Output the [X, Y] coordinate of the center of the cell containing the given text.  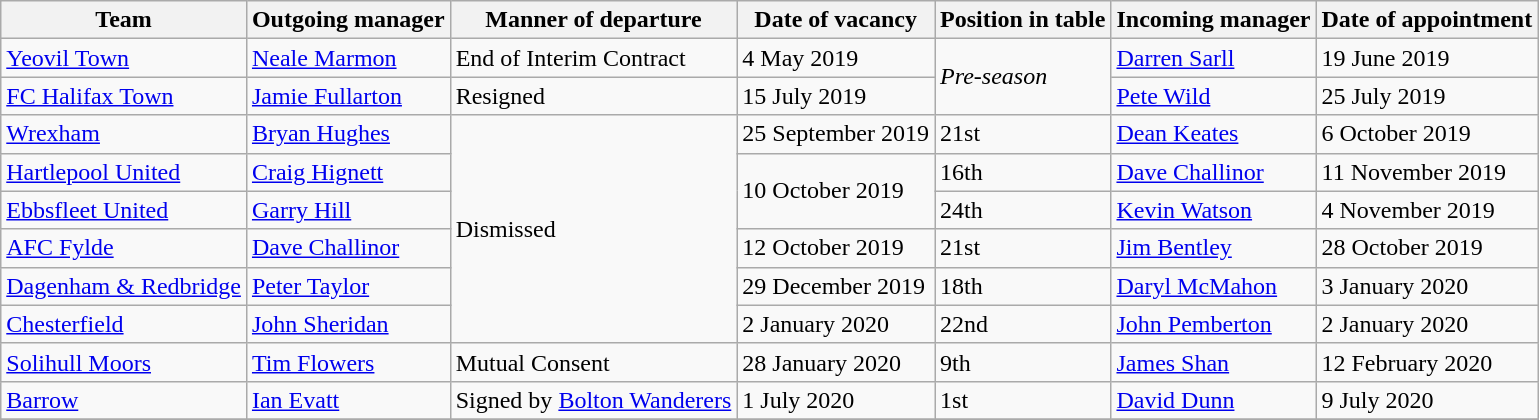
Yeovil Town [124, 58]
16th [1023, 172]
Jim Bentley [1214, 248]
Barrow [124, 400]
Resigned [594, 96]
19 June 2019 [1427, 58]
Wrexham [124, 134]
Date of appointment [1427, 20]
Manner of departure [594, 20]
1 July 2020 [836, 400]
25 July 2019 [1427, 96]
Jamie Fullarton [348, 96]
12 October 2019 [836, 248]
10 October 2019 [836, 191]
Dagenham & Redbridge [124, 286]
Tim Flowers [348, 362]
John Pemberton [1214, 324]
AFC Fylde [124, 248]
Mutual Consent [594, 362]
Kevin Watson [1214, 210]
Peter Taylor [348, 286]
4 November 2019 [1427, 210]
6 October 2019 [1427, 134]
David Dunn [1214, 400]
11 November 2019 [1427, 172]
Garry Hill [348, 210]
28 October 2019 [1427, 248]
Daryl McMahon [1214, 286]
FC Halifax Town [124, 96]
Pete Wild [1214, 96]
Ian Evatt [348, 400]
28 January 2020 [836, 362]
Outgoing manager [348, 20]
End of Interim Contract [594, 58]
Craig Hignett [348, 172]
Team [124, 20]
15 July 2019 [836, 96]
James Shan [1214, 362]
9 July 2020 [1427, 400]
Darren Sarll [1214, 58]
Dean Keates [1214, 134]
Chesterfield [124, 324]
Solihull Moors [124, 362]
Ebbsfleet United [124, 210]
12 February 2020 [1427, 362]
Date of vacancy [836, 20]
Signed by Bolton Wanderers [594, 400]
Hartlepool United [124, 172]
18th [1023, 286]
29 December 2019 [836, 286]
9th [1023, 362]
3 January 2020 [1427, 286]
22nd [1023, 324]
Neale Marmon [348, 58]
Dismissed [594, 229]
John Sheridan [348, 324]
Pre-season [1023, 77]
Incoming manager [1214, 20]
24th [1023, 210]
1st [1023, 400]
4 May 2019 [836, 58]
Bryan Hughes [348, 134]
25 September 2019 [836, 134]
Position in table [1023, 20]
